Detect which cell encompasses the target text, then output its [x, y] center coordinate. 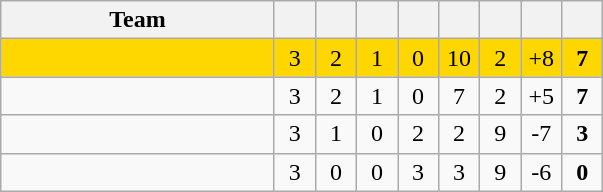
-7 [542, 134]
Team [138, 20]
+5 [542, 96]
-6 [542, 172]
+8 [542, 58]
10 [460, 58]
